Pinpoint the cell where the given text exists, returning its (x, y) midpoint coordinate. 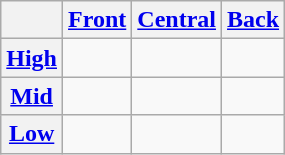
Front (98, 20)
High (32, 58)
Central (177, 20)
Back (254, 20)
Low (32, 134)
Mid (32, 96)
